Return (X, Y) of the center of cell containing provided text 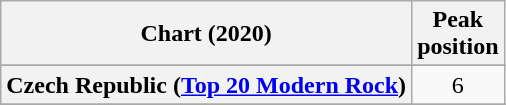
Peakposition (458, 34)
6 (458, 85)
Chart (2020) (206, 34)
Czech Republic (Top 20 Modern Rock) (206, 85)
